Provide the [x, y] coordinate of the cell's center where the given text is located.  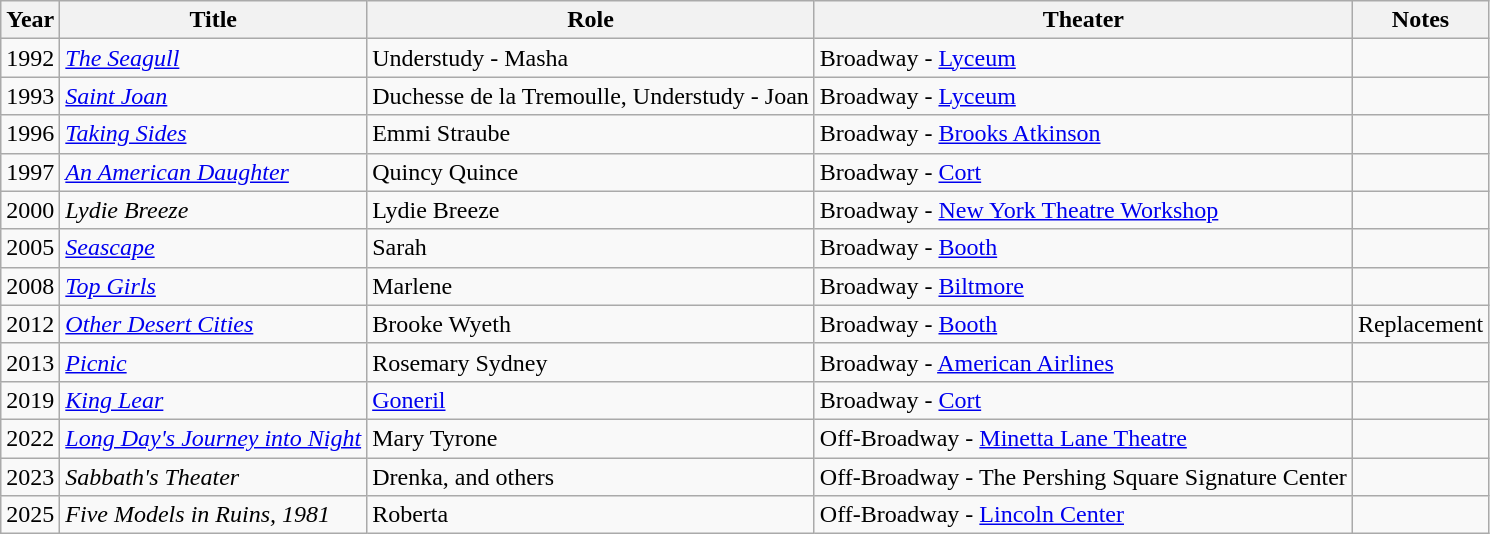
Roberta [591, 515]
Off-Broadway - Lincoln Center [1083, 515]
Broadway - American Airlines [1083, 362]
2005 [30, 248]
2025 [30, 515]
Sabbath's Theater [214, 477]
Notes [1420, 20]
Five Models in Ruins, 1981 [214, 515]
Long Day's Journey into Night [214, 438]
Role [591, 20]
Taking Sides [214, 134]
1992 [30, 58]
Emmi Straube [591, 134]
2022 [30, 438]
Other Desert Cities [214, 324]
King Lear [214, 400]
1993 [30, 96]
2008 [30, 286]
Drenka, and others [591, 477]
2012 [30, 324]
2023 [30, 477]
Off-Broadway - Minetta Lane Theatre [1083, 438]
Broadway - New York Theatre Workshop [1083, 210]
Top Girls [214, 286]
Understudy - Masha [591, 58]
Saint Joan [214, 96]
1996 [30, 134]
The Seagull [214, 58]
Seascape [214, 248]
Marlene [591, 286]
Broadway - Biltmore [1083, 286]
2000 [30, 210]
Rosemary Sydney [591, 362]
Mary Tyrone [591, 438]
Sarah [591, 248]
Duchesse de la Tremoulle, Understudy - Joan [591, 96]
1997 [30, 172]
Title [214, 20]
Picnic [214, 362]
An American Daughter [214, 172]
Theater [1083, 20]
Quincy Quince [591, 172]
2019 [30, 400]
Off-Broadway - The Pershing Square Signature Center [1083, 477]
Broadway - Brooks Atkinson [1083, 134]
Goneril [591, 400]
Year [30, 20]
2013 [30, 362]
Brooke Wyeth [591, 324]
Replacement [1420, 324]
